Capture the cell that displays the provided text and extract its (x, y) central coordinate. 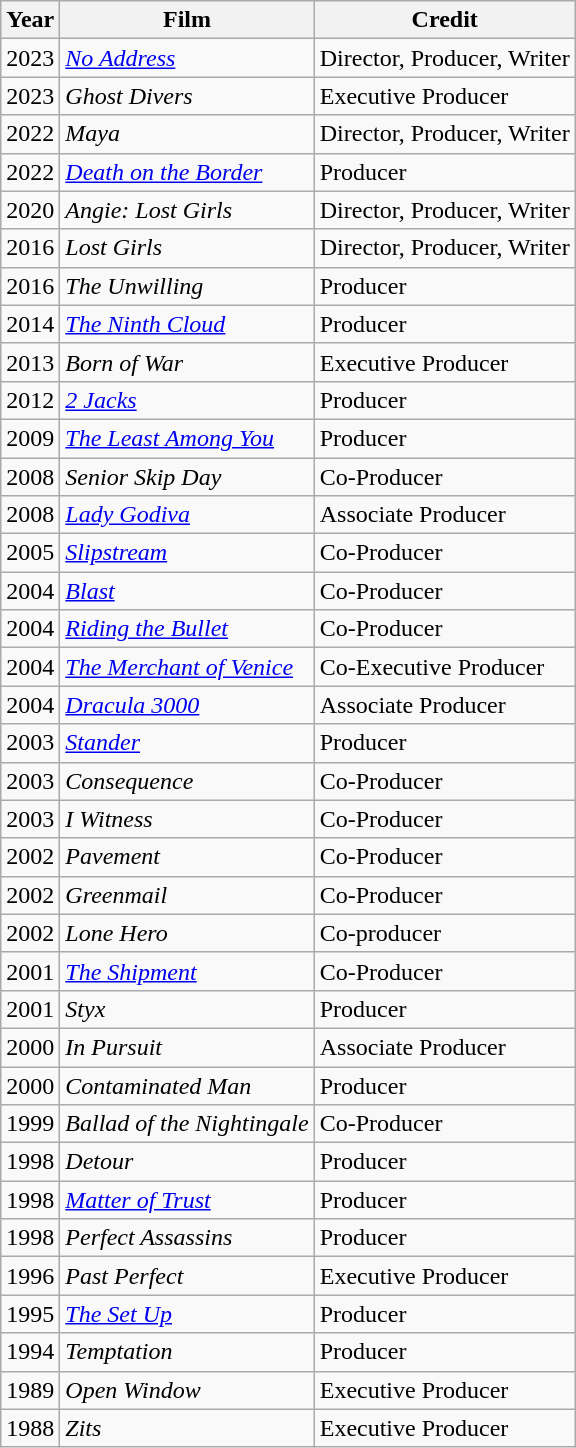
2013 (30, 362)
The Least Among You (187, 438)
The Set Up (187, 1314)
In Pursuit (187, 1047)
1988 (30, 1428)
1994 (30, 1352)
2 Jacks (187, 400)
The Merchant of Venice (187, 667)
Contaminated Man (187, 1085)
Credit (444, 20)
Born of War (187, 362)
1999 (30, 1124)
Lady Godiva (187, 515)
Dracula 3000 (187, 705)
Styx (187, 1009)
Film (187, 20)
Death on the Border (187, 172)
Co-Executive Producer (444, 667)
Ghost Divers (187, 96)
2020 (30, 210)
2014 (30, 324)
No Address (187, 58)
2005 (30, 553)
Temptation (187, 1352)
Consequence (187, 781)
Perfect Assassins (187, 1238)
Greenmail (187, 895)
Lone Hero (187, 933)
1996 (30, 1276)
Co-producer (444, 933)
1989 (30, 1390)
Ballad of the Nightingale (187, 1124)
Matter of Trust (187, 1200)
Blast (187, 591)
Past Perfect (187, 1276)
Angie: Lost Girls (187, 210)
Slipstream (187, 553)
Lost Girls (187, 248)
Detour (187, 1162)
The Shipment (187, 971)
Stander (187, 743)
2012 (30, 400)
I Witness (187, 819)
Open Window (187, 1390)
2009 (30, 438)
Senior Skip Day (187, 477)
Pavement (187, 857)
Zits (187, 1428)
1995 (30, 1314)
The Ninth Cloud (187, 324)
Riding the Bullet (187, 629)
Maya (187, 134)
Year (30, 20)
The Unwilling (187, 286)
